Detect which cell encompasses the target text, then output its [x, y] center coordinate. 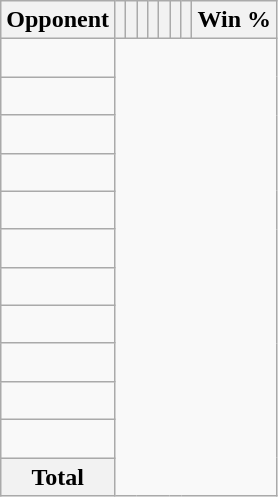
Win % [234, 20]
Total [58, 477]
Opponent [58, 20]
